Pinpoint the cell where the given text exists, returning its (x, y) midpoint coordinate. 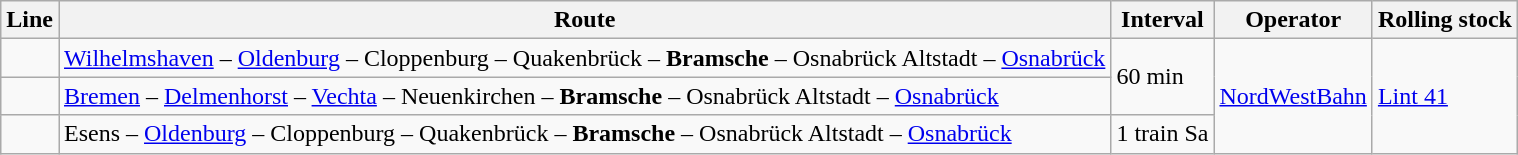
Esens – Oldenburg – Cloppenburg – Quakenbrück – Bramsche – Osnabrück Altstadt – Osnabrück (584, 134)
Route (584, 20)
Line (30, 20)
1 train Sa (1162, 134)
Bremen – Delmenhorst – Vechta – Neuenkirchen – Bramsche – Osnabrück Altstadt – Osnabrück (584, 96)
60 min (1162, 77)
Wilhelmshaven – Oldenburg – Cloppenburg – Quakenbrück – Bramsche – Osnabrück Altstadt – Osnabrück (584, 58)
Lint 41 (1444, 96)
Interval (1162, 20)
NordWestBahn (1293, 96)
Rolling stock (1444, 20)
Operator (1293, 20)
